Detect which cell encompasses the target text, then output its (x, y) center coordinate. 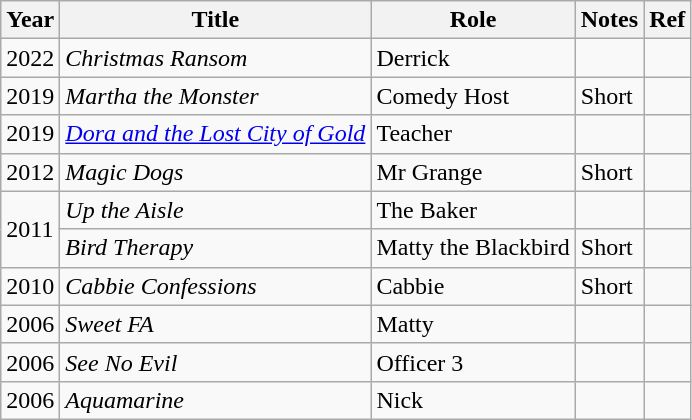
Cabbie (473, 286)
2010 (30, 286)
Nick (473, 400)
2022 (30, 58)
Sweet FA (216, 324)
Matty the Blackbird (473, 248)
Ref (668, 20)
2011 (30, 229)
Cabbie Confessions (216, 286)
Aquamarine (216, 400)
Up the Aisle (216, 210)
Derrick (473, 58)
Mr Grange (473, 172)
Teacher (473, 134)
Officer 3 (473, 362)
Year (30, 20)
2012 (30, 172)
See No Evil (216, 362)
Role (473, 20)
Title (216, 20)
Martha the Monster (216, 96)
Christmas Ransom (216, 58)
Magic Dogs (216, 172)
Matty (473, 324)
Bird Therapy (216, 248)
The Baker (473, 210)
Dora and the Lost City of Gold (216, 134)
Notes (609, 20)
Comedy Host (473, 96)
